Output the [X, Y] coordinate of the center of the cell containing the given text.  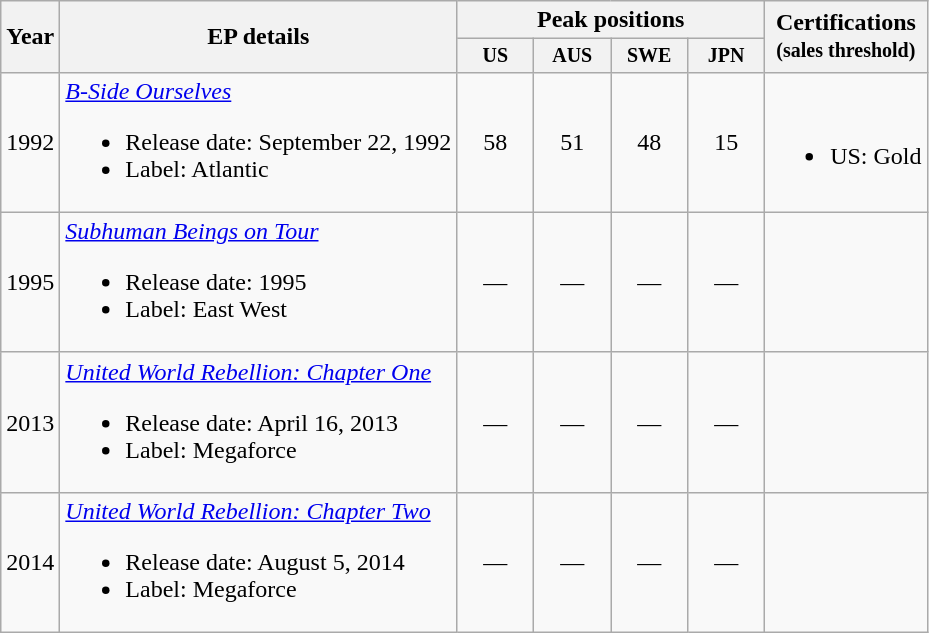
2013 [30, 422]
15 [726, 142]
1992 [30, 142]
JPN [726, 56]
58 [496, 142]
United World Rebellion: Chapter TwoRelease date: August 5, 2014Label: Megaforce [258, 562]
EP details [258, 37]
Peak positions [611, 20]
1995 [30, 282]
Certifications(sales threshold) [846, 37]
Subhuman Beings on TourRelease date: 1995Label: East West [258, 282]
AUS [572, 56]
United World Rebellion: Chapter OneRelease date: April 16, 2013Label: Megaforce [258, 422]
US: Gold [846, 142]
2014 [30, 562]
B-Side OurselvesRelease date: September 22, 1992Label: Atlantic [258, 142]
US [496, 56]
Year [30, 37]
48 [650, 142]
51 [572, 142]
SWE [650, 56]
